Search for the cell housing the specified text and yield its (x, y) center coordinate. 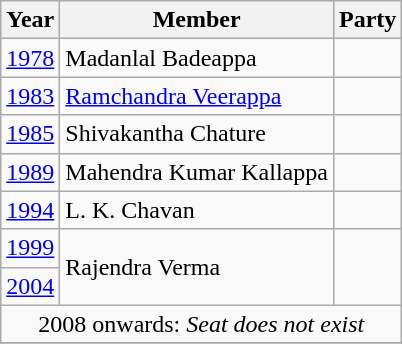
2008 onwards: Seat does not exist (202, 324)
1994 (30, 210)
Madanlal Badeappa (197, 58)
Ramchandra Veerappa (197, 96)
Member (197, 20)
1983 (30, 96)
1985 (30, 134)
Rajendra Verma (197, 267)
1999 (30, 248)
2004 (30, 286)
Party (367, 20)
Year (30, 20)
Shivakantha Chature (197, 134)
1989 (30, 172)
L. K. Chavan (197, 210)
1978 (30, 58)
Mahendra Kumar Kallappa (197, 172)
